Search for the cell housing the specified text and yield its [X, Y] center coordinate. 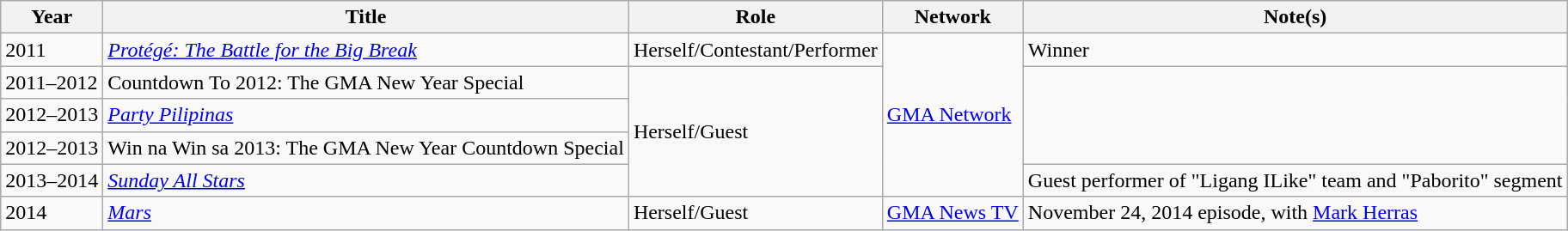
Protégé: The Battle for the Big Break [366, 50]
Win na Win sa 2013: The GMA New Year Countdown Special [366, 148]
GMA Network [952, 115]
Guest performer of "Ligang ILike" team and "Paborito" segment [1295, 180]
Countdown To 2012: The GMA New Year Special [366, 82]
2013–2014 [52, 180]
GMA News TV [952, 213]
2014 [52, 213]
Mars [366, 213]
Network [952, 17]
Sunday All Stars [366, 180]
Title [366, 17]
Role [755, 17]
2011–2012 [52, 82]
Herself/Contestant/Performer [755, 50]
2011 [52, 50]
Note(s) [1295, 17]
Winner [1295, 50]
Year [52, 17]
Party Pilipinas [366, 115]
November 24, 2014 episode, with Mark Herras [1295, 213]
